From the cell containing the given text, extract its center point as (X, Y) coordinate. 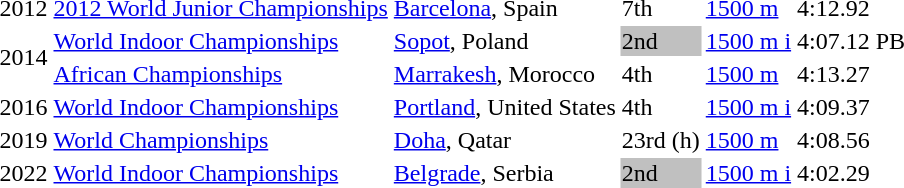
World Championships (220, 140)
Doha, Qatar (504, 140)
Portland, United States (504, 107)
Belgrade, Serbia (504, 173)
Marrakesh, Morocco (504, 74)
23rd (h) (660, 140)
Sopot, Poland (504, 41)
African Championships (220, 74)
